Search for the cell housing the specified text and yield its [x, y] center coordinate. 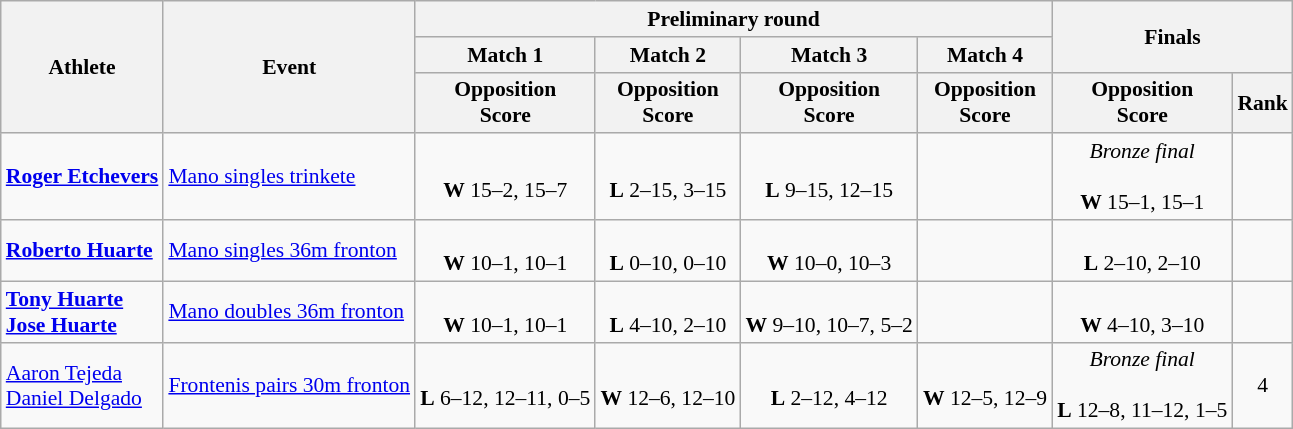
Mano singles 36m fronton [289, 250]
L 6–12, 12–11, 0–5 [505, 386]
L 4–10, 2–10 [668, 312]
W 12–6, 12–10 [668, 386]
Bronze finalW 15–1, 15–1 [1142, 178]
Athlete [82, 67]
W 10–0, 10–3 [828, 250]
L 0–10, 0–10 [668, 250]
W 4–10, 3–10 [1142, 312]
Bronze finalL 12–8, 11–12, 1–5 [1142, 386]
Match 2 [668, 55]
L 2–12, 4–12 [828, 386]
Rank [1262, 102]
Mano singles trinkete [289, 178]
Match 1 [505, 55]
W 12–5, 12–9 [985, 386]
Match 4 [985, 55]
Roberto Huarte [82, 250]
Preliminary round [734, 19]
L 2–10, 2–10 [1142, 250]
W 9–10, 10–7, 5–2 [828, 312]
Roger Etchevers [82, 178]
4 [1262, 386]
W 15–2, 15–7 [505, 178]
Finals [1172, 36]
Tony HuarteJose Huarte [82, 312]
Mano doubles 36m fronton [289, 312]
L 9–15, 12–15 [828, 178]
Aaron TejedaDaniel Delgado [82, 386]
Event [289, 67]
L 2–15, 3–15 [668, 178]
Match 3 [828, 55]
Frontenis pairs 30m fronton [289, 386]
